Return (X, Y) of the center of cell containing provided text 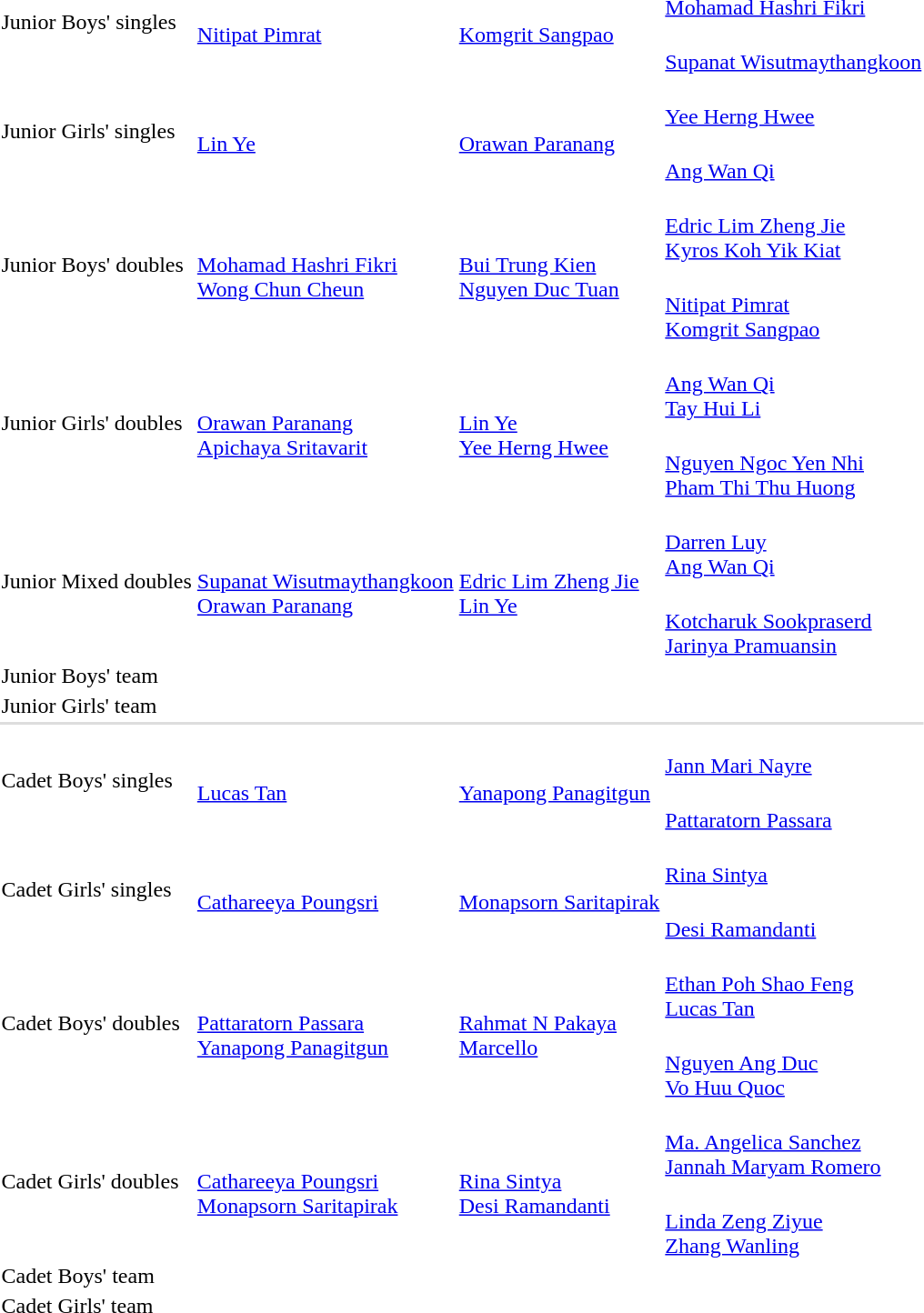
Rahmat N PakayaMarcello (559, 1024)
Junior Mixed doubles (96, 582)
Cadet Girls' doubles (96, 1182)
Desi Ramandanti (793, 917)
Cathareeya PoungsriMonapsorn Saritapirak (326, 1182)
Nitipat PimratKomgrit Sangpao (793, 305)
Ang Wan QiTay Hui Li (793, 384)
Linda Zeng ZiyueZhang Wanling (793, 1221)
Rina SintyaDesi Ramandanti (559, 1182)
Lin YeYee Herng Hwee (559, 424)
Edric Lim Zheng JieLin Ye (559, 582)
Supanat WisutmaythangkoonOrawan Paranang (326, 582)
Lucas Tan (326, 780)
Cathareeya Poungsri (326, 889)
Edric Lim Zheng JieKyros Koh Yik Kiat (793, 226)
Junior Girls' doubles (96, 424)
Pattaratorn Passara (793, 807)
Junior Girls' singles (96, 131)
Supanat Wisutmaythangkoon (793, 49)
Ang Wan Qi (793, 158)
Cadet Girls' singles (96, 889)
Darren LuyAng Wan Qi (793, 542)
Ethan Poh Shao FengLucas Tan (793, 984)
Pattaratorn PassaraYanapong Panagitgun (326, 1024)
Yee Herng Hwee (793, 104)
Cadet Boys' team (96, 1276)
Jann Mari Nayre (793, 753)
Mohamad Hashri FikriWong Chun Cheun (326, 266)
Nguyen Ang DucVo Huu Quoc (793, 1063)
Yanapong Panagitgun (559, 780)
Orawan ParanangApichaya Sritavarit (326, 424)
Junior Boys' team (96, 676)
Junior Boys' doubles (96, 266)
Junior Girls' team (96, 706)
Rina Sintya (793, 862)
Lin Ye (326, 131)
Orawan Paranang (559, 131)
Cadet Boys' singles (96, 780)
Monapsorn Saritapirak (559, 889)
Bui Trung KienNguyen Duc Tuan (559, 266)
Nguyen Ngoc Yen NhiPham Thi Thu Huong (793, 463)
Cadet Boys' doubles (96, 1024)
Kotcharuk SookpraserdJarinya Pramuansin (793, 621)
Ma. Angelica SanchezJannah Maryam Romero (793, 1142)
